Identify which cell holds the provided text, then report its (x, y) central coordinate. 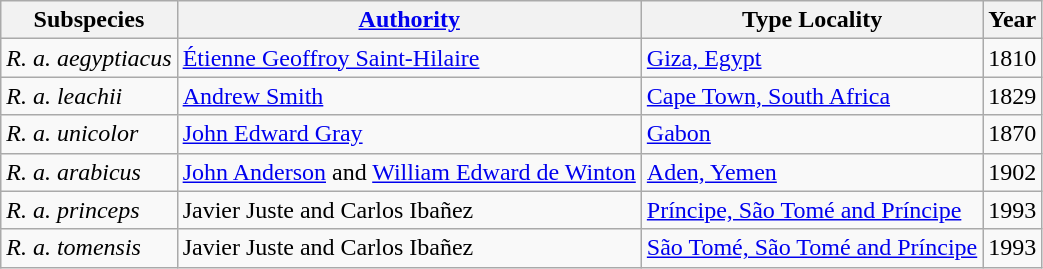
John Edward Gray (409, 134)
Giza, Egypt (812, 58)
1810 (1012, 58)
Aden, Yemen (812, 172)
Subspecies (89, 20)
Type Locality (812, 20)
R. a. leachii (89, 96)
Étienne Geoffroy Saint-Hilaire (409, 58)
Year (1012, 20)
Andrew Smith (409, 96)
Príncipe, São Tomé and Príncipe (812, 210)
1902 (1012, 172)
1829 (1012, 96)
R. a. tomensis (89, 248)
Cape Town, South Africa (812, 96)
1870 (1012, 134)
R. a. unicolor (89, 134)
John Anderson and William Edward de Winton (409, 172)
Authority (409, 20)
R. a. princeps (89, 210)
Gabon (812, 134)
R. a. aegyptiacus (89, 58)
R. a. arabicus (89, 172)
São Tomé, São Tomé and Príncipe (812, 248)
